Return the (x, y) coordinate for the center point of the cell that contains the specified text.  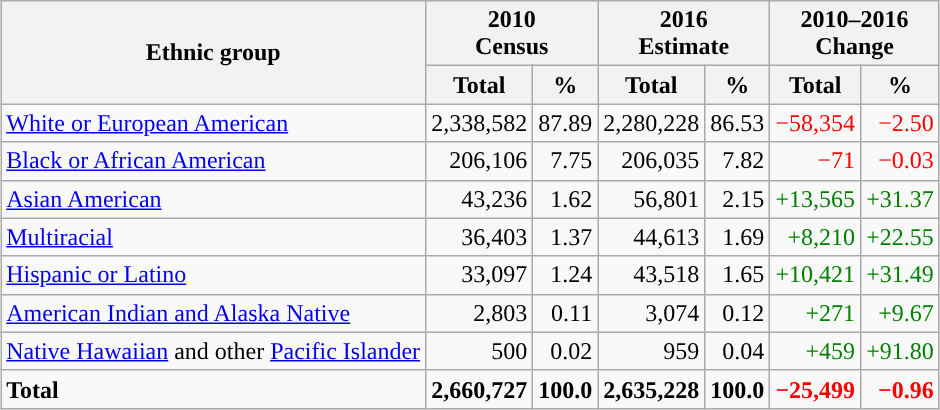
+8,210 (816, 237)
+459 (816, 351)
−2.50 (900, 123)
1.65 (738, 275)
0.11 (566, 313)
7.82 (738, 161)
Hispanic or Latino (214, 275)
206,106 (480, 161)
2,803 (480, 313)
3,074 (652, 313)
500 (480, 351)
−58,354 (816, 123)
7.75 (566, 161)
0.02 (566, 351)
2010–2016Change (854, 34)
−0.96 (900, 389)
56,801 (652, 199)
44,613 (652, 237)
+91.80 (900, 351)
87.89 (566, 123)
+9.67 (900, 313)
959 (652, 351)
1.62 (566, 199)
−71 (816, 161)
33,097 (480, 275)
0.04 (738, 351)
+22.55 (900, 237)
1.37 (566, 237)
1.24 (566, 275)
−0.03 (900, 161)
2,635,228 (652, 389)
Multiracial (214, 237)
36,403 (480, 237)
+31.49 (900, 275)
1.69 (738, 237)
86.53 (738, 123)
+271 (816, 313)
Ethnic group (214, 52)
0.12 (738, 313)
Black or African American (214, 161)
2010Census (512, 34)
2,280,228 (652, 123)
−25,499 (816, 389)
American Indian and Alaska Native (214, 313)
2016Estimate (684, 34)
+13,565 (816, 199)
2.15 (738, 199)
43,518 (652, 275)
+10,421 (816, 275)
43,236 (480, 199)
+31.37 (900, 199)
Asian American (214, 199)
206,035 (652, 161)
White or European American (214, 123)
Native Hawaiian and other Pacific Islander (214, 351)
2,338,582 (480, 123)
2,660,727 (480, 389)
